Determine the (x, y) coordinate at the center of the cell enclosing the given text.  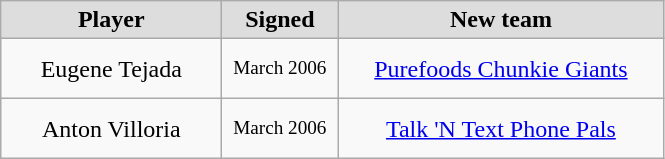
Anton Villoria (112, 129)
Eugene Tejada (112, 69)
Purefoods Chunkie Giants (501, 69)
New team (501, 20)
Talk 'N Text Phone Pals (501, 129)
Signed (280, 20)
Player (112, 20)
